From the cell containing the given text, extract its center point as (X, Y) coordinate. 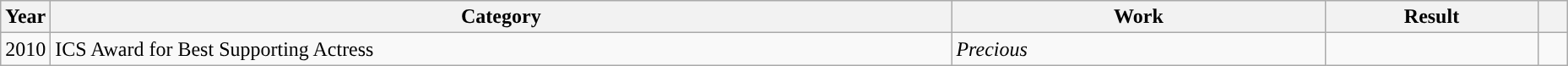
Result (1432, 17)
ICS Award for Best Supporting Actress (502, 49)
Year (25, 17)
Category (502, 17)
Precious (1138, 49)
Work (1138, 17)
2010 (25, 49)
